Detect which cell encompasses the target text, then output its [X, Y] center coordinate. 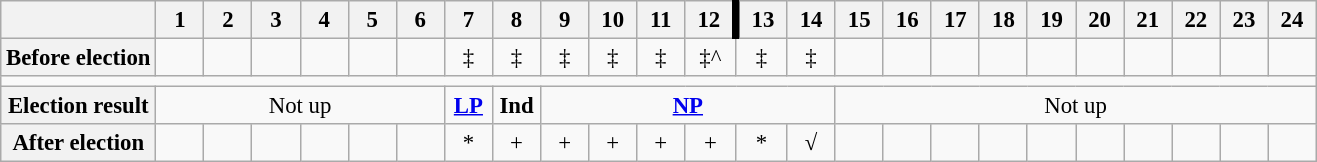
6 [420, 20]
LP [468, 106]
18 [1003, 20]
‡^ [710, 58]
8 [516, 20]
23 [1244, 20]
12 [710, 20]
4 [324, 20]
2 [228, 20]
√ [811, 143]
14 [811, 20]
11 [661, 20]
20 [1100, 20]
16 [907, 20]
24 [1292, 20]
Ind [516, 106]
21 [1148, 20]
After election [78, 143]
Before election [78, 58]
13 [762, 20]
10 [613, 20]
3 [276, 20]
7 [468, 20]
15 [859, 20]
NP [688, 106]
17 [955, 20]
22 [1196, 20]
Election result [78, 106]
19 [1051, 20]
1 [180, 20]
9 [565, 20]
5 [372, 20]
